Extract the [X, Y] coordinate from the center of the cell holding the provided text.  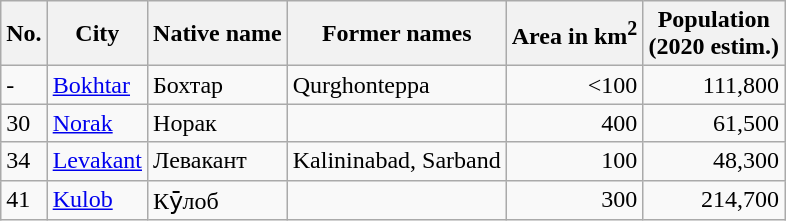
Native name [218, 34]
No. [24, 34]
Norak [97, 123]
111,800 [714, 85]
400 [574, 123]
Area in km2 [574, 34]
Population(2020 estim.) [714, 34]
Левакант [218, 161]
Kalininabad, Sarband [396, 161]
100 [574, 161]
Qurghonteppa [396, 85]
Kulob [97, 200]
<100 [574, 85]
34 [24, 161]
Levakant [97, 161]
41 [24, 200]
214,700 [714, 200]
300 [574, 200]
48,300 [714, 161]
Норак [218, 123]
Bokhtar [97, 85]
- [24, 85]
City [97, 34]
Бохтар [218, 85]
Кӯлоб [218, 200]
30 [24, 123]
Former names [396, 34]
61,500 [714, 123]
